Detect which cell encompasses the target text, then output its [X, Y] center coordinate. 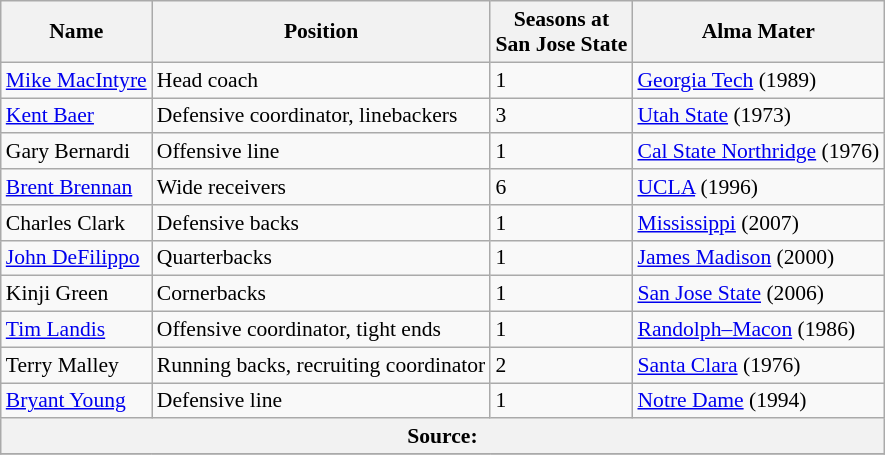
Name [76, 32]
Santa Clara (1976) [758, 365]
Kinji Green [76, 294]
Notre Dame (1994) [758, 401]
Cornerbacks [322, 294]
Terry Malley [76, 365]
Alma Mater [758, 32]
Position [322, 32]
San Jose State (2006) [758, 294]
Tim Landis [76, 330]
Kent Baer [76, 116]
James Madison (2000) [758, 258]
Defensive line [322, 401]
Mississippi (2007) [758, 223]
UCLA (1996) [758, 187]
Wide receivers [322, 187]
3 [561, 116]
Defensive backs [322, 223]
Utah State (1973) [758, 116]
6 [561, 187]
Georgia Tech (1989) [758, 80]
Head coach [322, 80]
Charles Clark [76, 223]
John DeFilippo [76, 258]
Offensive line [322, 152]
Quarterbacks [322, 258]
Cal State Northridge (1976) [758, 152]
2 [561, 365]
Running backs, recruiting coordinator [322, 365]
Mike MacIntyre [76, 80]
Randolph–Macon (1986) [758, 330]
Seasons atSan Jose State [561, 32]
Source: [442, 437]
Brent Brennan [76, 187]
Offensive coordinator, tight ends [322, 330]
Defensive coordinator, linebackers [322, 116]
Gary Bernardi [76, 152]
Bryant Young [76, 401]
